Determine the (X, Y) coordinate at the center of the cell enclosing the given text.  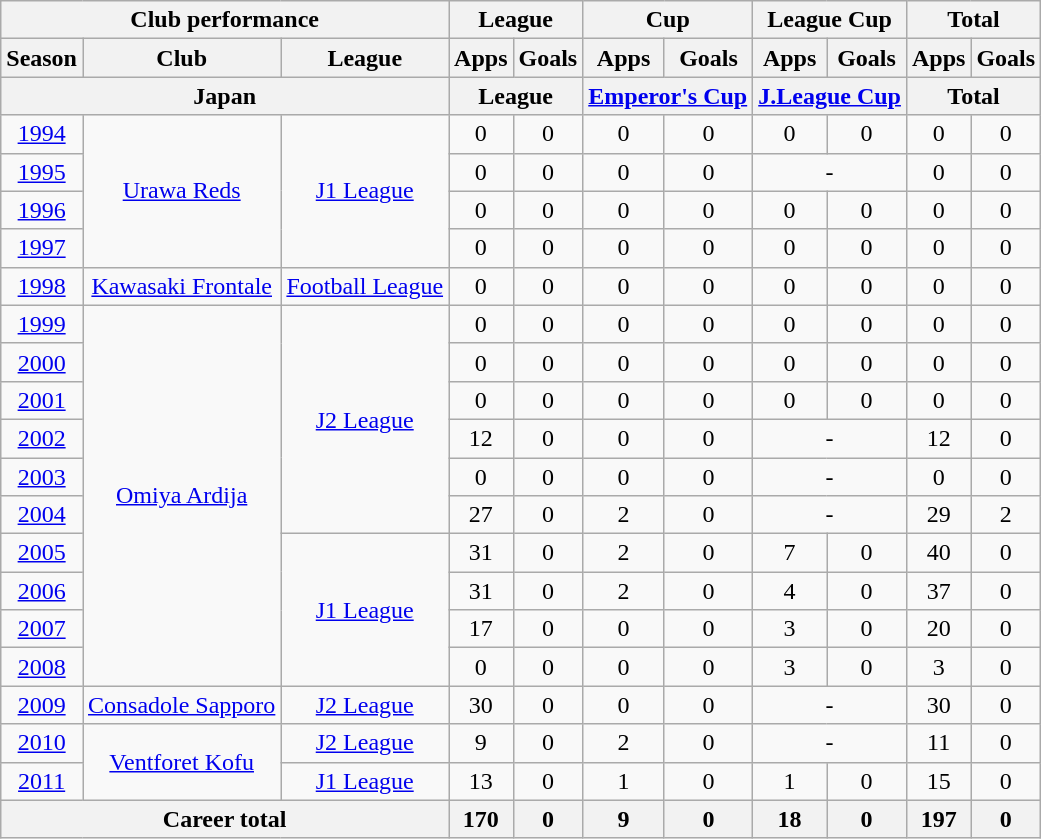
League Cup (830, 20)
Football League (365, 286)
Ventforet Kofu (181, 762)
1996 (42, 210)
11 (938, 743)
Japan (225, 96)
2003 (42, 477)
2002 (42, 438)
Club (181, 58)
1995 (42, 172)
27 (481, 515)
17 (481, 629)
13 (481, 781)
2004 (42, 515)
2009 (42, 705)
Consadole Sapporo (181, 705)
20 (938, 629)
197 (938, 819)
40 (938, 553)
2007 (42, 629)
18 (790, 819)
15 (938, 781)
2001 (42, 400)
1994 (42, 134)
Club performance (225, 20)
Emperor's Cup (668, 96)
Cup (668, 20)
2000 (42, 362)
1997 (42, 248)
2005 (42, 553)
170 (481, 819)
Season (42, 58)
2008 (42, 667)
2010 (42, 743)
7 (790, 553)
2011 (42, 781)
Career total (225, 819)
Kawasaki Frontale (181, 286)
29 (938, 515)
37 (938, 591)
1999 (42, 324)
1998 (42, 286)
2006 (42, 591)
Urawa Reds (181, 191)
4 (790, 591)
Omiya Ardija (181, 496)
J.League Cup (830, 96)
